Pinpoint the cell where the given text exists, returning its [X, Y] midpoint coordinate. 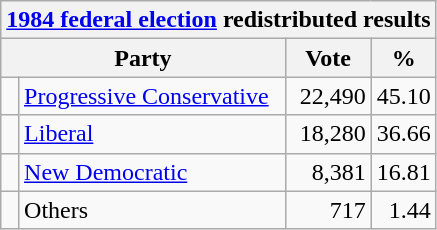
16.81 [404, 172]
Progressive Conservative [152, 96]
% [404, 58]
Party [143, 58]
717 [328, 210]
Vote [328, 58]
8,381 [328, 172]
1984 federal election redistributed results [218, 20]
22,490 [328, 96]
45.10 [404, 96]
New Democratic [152, 172]
36.66 [404, 134]
Liberal [152, 134]
1.44 [404, 210]
Others [152, 210]
18,280 [328, 134]
